Locate the cell with the specified text and output its [X, Y] center coordinate. 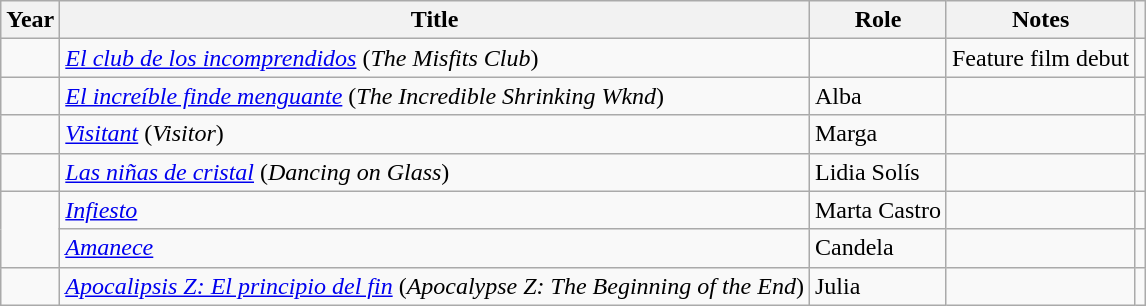
Lidia Solís [878, 172]
El increíble finde menguante (The Incredible Shrinking Wknd) [435, 96]
Amanece [435, 248]
Apocalipsis Z: El principio del fin (Apocalypse Z: The Beginning of the End) [435, 286]
Visitant (Visitor) [435, 134]
El club de los incomprendidos (The Misfits Club) [435, 58]
Title [435, 20]
Las niñas de cristal (Dancing on Glass) [435, 172]
Role [878, 20]
Alba [878, 96]
Marga [878, 134]
Marta Castro [878, 210]
Infiesto [435, 210]
Julia [878, 286]
Year [30, 20]
Candela [878, 248]
Feature film debut [1040, 58]
Notes [1040, 20]
